Search for the cell housing the specified text and yield its [X, Y] center coordinate. 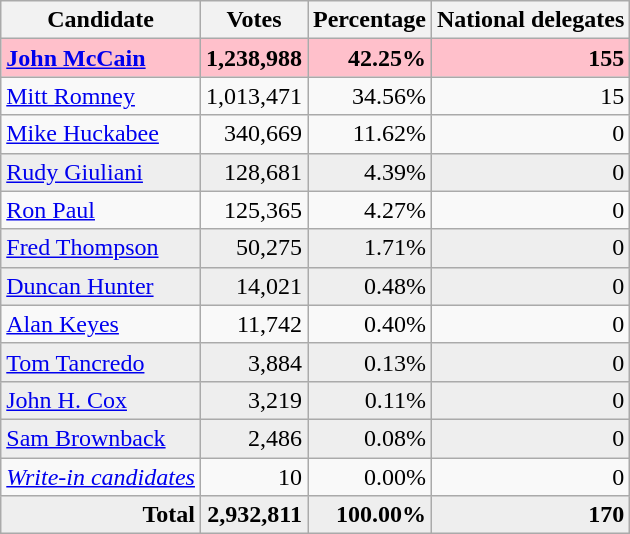
0.08% [370, 438]
100.00% [370, 515]
10 [254, 477]
Write-in candidates [101, 477]
Rudy Giuliani [101, 172]
3,219 [254, 400]
Candidate [101, 20]
4.27% [370, 210]
Alan Keyes [101, 324]
Fred Thompson [101, 248]
Duncan Hunter [101, 286]
340,669 [254, 134]
Mike Huckabee [101, 134]
Tom Tancredo [101, 362]
128,681 [254, 172]
1,238,988 [254, 58]
Percentage [370, 20]
50,275 [254, 248]
Mitt Romney [101, 96]
0.40% [370, 324]
John H. Cox [101, 400]
Votes [254, 20]
14,021 [254, 286]
Total [101, 515]
1,013,471 [254, 96]
0.48% [370, 286]
4.39% [370, 172]
0.00% [370, 477]
National delegates [530, 20]
0.11% [370, 400]
155 [530, 58]
Ron Paul [101, 210]
42.25% [370, 58]
1.71% [370, 248]
125,365 [254, 210]
11.62% [370, 134]
0.13% [370, 362]
11,742 [254, 324]
3,884 [254, 362]
34.56% [370, 96]
170 [530, 515]
John McCain [101, 58]
15 [530, 96]
2,932,811 [254, 515]
2,486 [254, 438]
Sam Brownback [101, 438]
